Scan for the cell matching the given text and deliver its (x, y) coordinate at center. 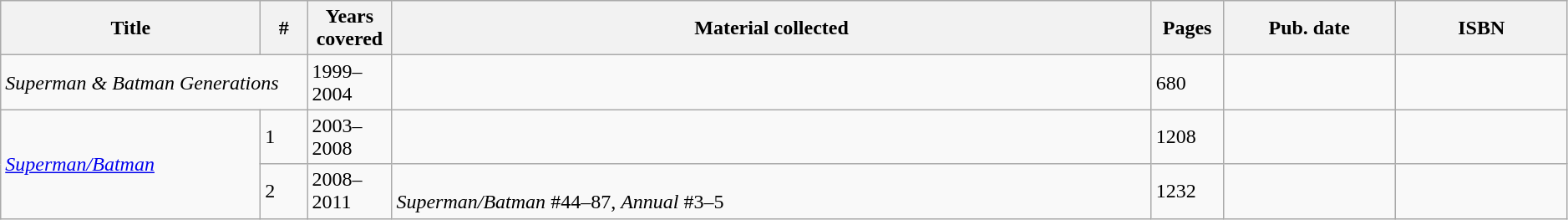
680 (1187, 82)
1232 (1187, 191)
2008–2011 (349, 191)
1208 (1187, 137)
Years covered (349, 28)
# (284, 28)
Title (130, 28)
Superman/Batman (130, 164)
Material collected (772, 28)
Pages (1187, 28)
ISBN (1481, 28)
Superman/Batman #44–87, Annual #3–5 (772, 191)
1 (284, 137)
Superman & Batman Generations (154, 82)
2003–2008 (349, 137)
2 (284, 191)
1999–2004 (349, 82)
Pub. date (1309, 28)
